Return [X, Y] of the center of cell containing provided text 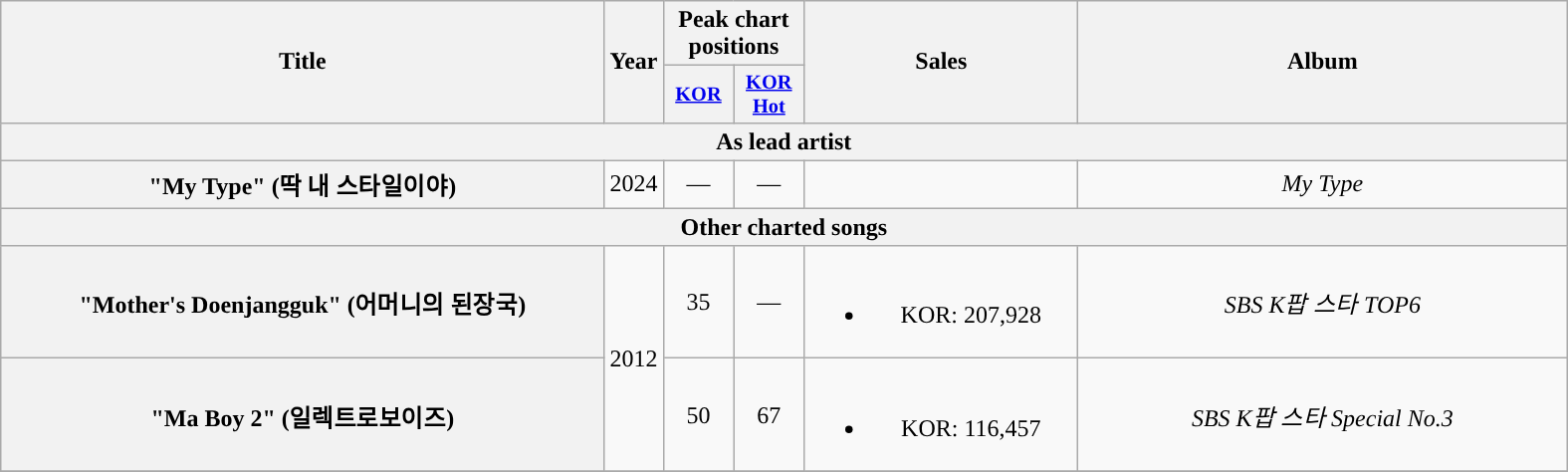
As lead artist [784, 141]
KOR: 207,928 [942, 303]
2024 [633, 185]
"Mother's Doenjangguk" (어머니의 된장국) [303, 303]
35 [699, 303]
KOR [699, 95]
67 [769, 414]
Year [633, 62]
2012 [633, 358]
"My Type" (딱 내 스타일이야) [303, 185]
50 [699, 414]
My Type [1322, 185]
KORHot [769, 95]
Sales [942, 62]
SBS K팝 스타 Special No.3 [1322, 414]
KOR: 116,457 [942, 414]
Title [303, 62]
Peak chart positions [734, 34]
Other charted songs [784, 227]
SBS K팝 스타 TOP6 [1322, 303]
"Ma Boy 2" (일렉트로보이즈) [303, 414]
Album [1322, 62]
